Pinpoint the cell where the given text exists, returning its [x, y] midpoint coordinate. 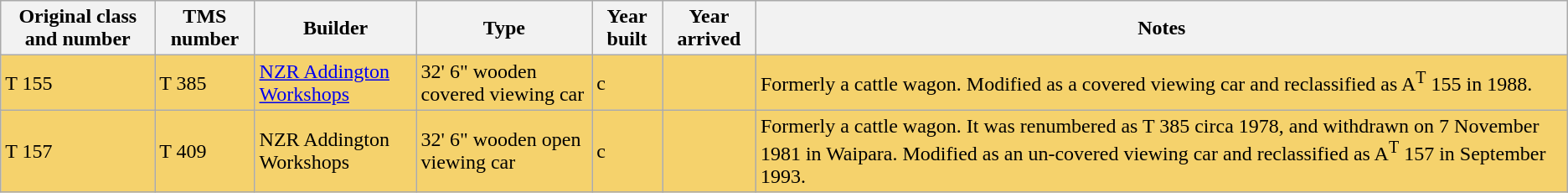
32' 6" wooden open viewing car [504, 151]
Type [504, 29]
TMS number [204, 29]
T 385 [204, 82]
Year arrived [709, 29]
T 157 [78, 151]
32' 6" wooden covered viewing car [504, 82]
Year built [627, 29]
Notes [1161, 29]
T 155 [78, 82]
Original class and number [78, 29]
Formerly a cattle wagon. Modified as a covered viewing car and reclassified as AT 155 in 1988. [1161, 82]
Builder [335, 29]
T 409 [204, 151]
